Determine the [x, y] coordinate at the center of the cell enclosing the given text.  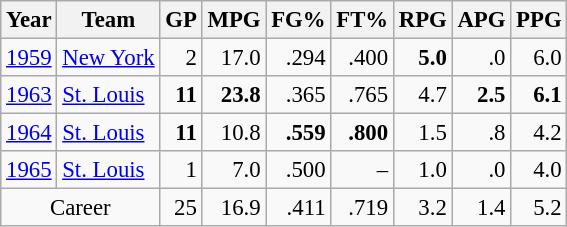
1.5 [422, 133]
7.0 [234, 170]
APG [482, 20]
3.2 [422, 208]
1963 [29, 95]
1.4 [482, 208]
17.0 [234, 58]
RPG [422, 20]
PPG [539, 20]
GP [181, 20]
.411 [298, 208]
Career [80, 208]
1959 [29, 58]
25 [181, 208]
1965 [29, 170]
.400 [362, 58]
.500 [298, 170]
FT% [362, 20]
.719 [362, 208]
2 [181, 58]
5.2 [539, 208]
1.0 [422, 170]
MPG [234, 20]
FG% [298, 20]
16.9 [234, 208]
– [362, 170]
4.7 [422, 95]
.8 [482, 133]
4.2 [539, 133]
6.1 [539, 95]
Year [29, 20]
1964 [29, 133]
.559 [298, 133]
New York [108, 58]
.294 [298, 58]
5.0 [422, 58]
4.0 [539, 170]
.765 [362, 95]
2.5 [482, 95]
1 [181, 170]
Team [108, 20]
6.0 [539, 58]
10.8 [234, 133]
.800 [362, 133]
23.8 [234, 95]
.365 [298, 95]
